Identify which cell holds the provided text, then report its (x, y) central coordinate. 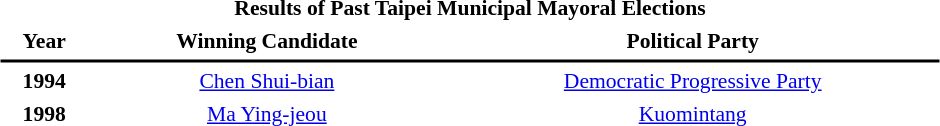
1994 (44, 81)
Democratic Progressive Party (693, 81)
Chen Shui-bian (266, 81)
Winning Candidate (266, 40)
Political Party (693, 40)
Year (44, 40)
